Pinpoint the cell where the given text exists, returning its [X, Y] midpoint coordinate. 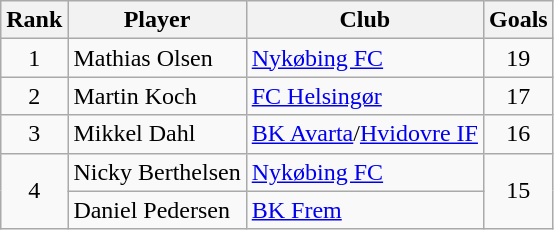
BK Avarta/Hvidovre IF [364, 134]
Mikkel Dahl [157, 134]
BK Frem [364, 210]
16 [518, 134]
Mathias Olsen [157, 58]
Martin Koch [157, 96]
2 [34, 96]
17 [518, 96]
Goals [518, 20]
15 [518, 191]
Player [157, 20]
Rank [34, 20]
FC Helsingør [364, 96]
Daniel Pedersen [157, 210]
4 [34, 191]
19 [518, 58]
1 [34, 58]
3 [34, 134]
Club [364, 20]
Nicky Berthelsen [157, 172]
